Extract the [X, Y] coordinate from the center of the cell holding the provided text.  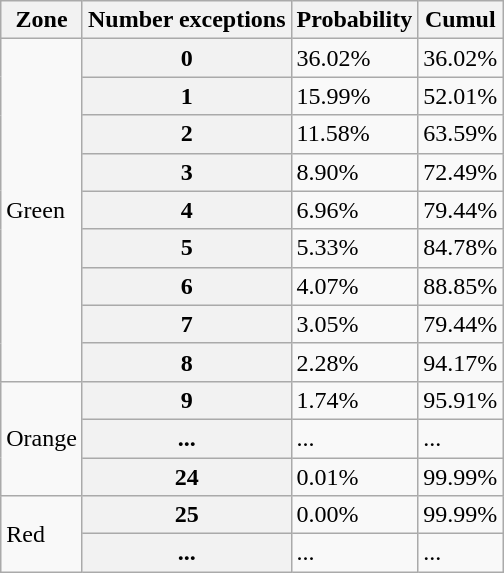
63.59% [460, 134]
0 [186, 58]
84.78% [460, 248]
7 [186, 324]
Cumul [460, 20]
1.74% [354, 400]
2.28% [354, 362]
8.90% [354, 172]
2 [186, 134]
3.05% [354, 324]
52.01% [460, 96]
88.85% [460, 286]
72.49% [460, 172]
15.99% [354, 96]
Red [42, 534]
9 [186, 400]
5.33% [354, 248]
Green [42, 210]
95.91% [460, 400]
6 [186, 286]
24 [186, 477]
25 [186, 515]
5 [186, 248]
Zone [42, 20]
4 [186, 210]
1 [186, 96]
Orange [42, 438]
Number exceptions [186, 20]
Probability [354, 20]
0.01% [354, 477]
6.96% [354, 210]
4.07% [354, 286]
0.00% [354, 515]
3 [186, 172]
11.58% [354, 134]
8 [186, 362]
94.17% [460, 362]
